Scan for the cell matching the given text and deliver its [x, y] coordinate at center. 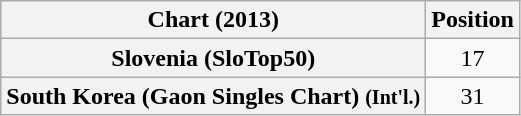
Position [473, 20]
31 [473, 96]
Chart (2013) [214, 20]
South Korea (Gaon Singles Chart) (Int'l.) [214, 96]
17 [473, 58]
Slovenia (SloTop50) [214, 58]
